Return [x, y] of the center of cell containing provided text 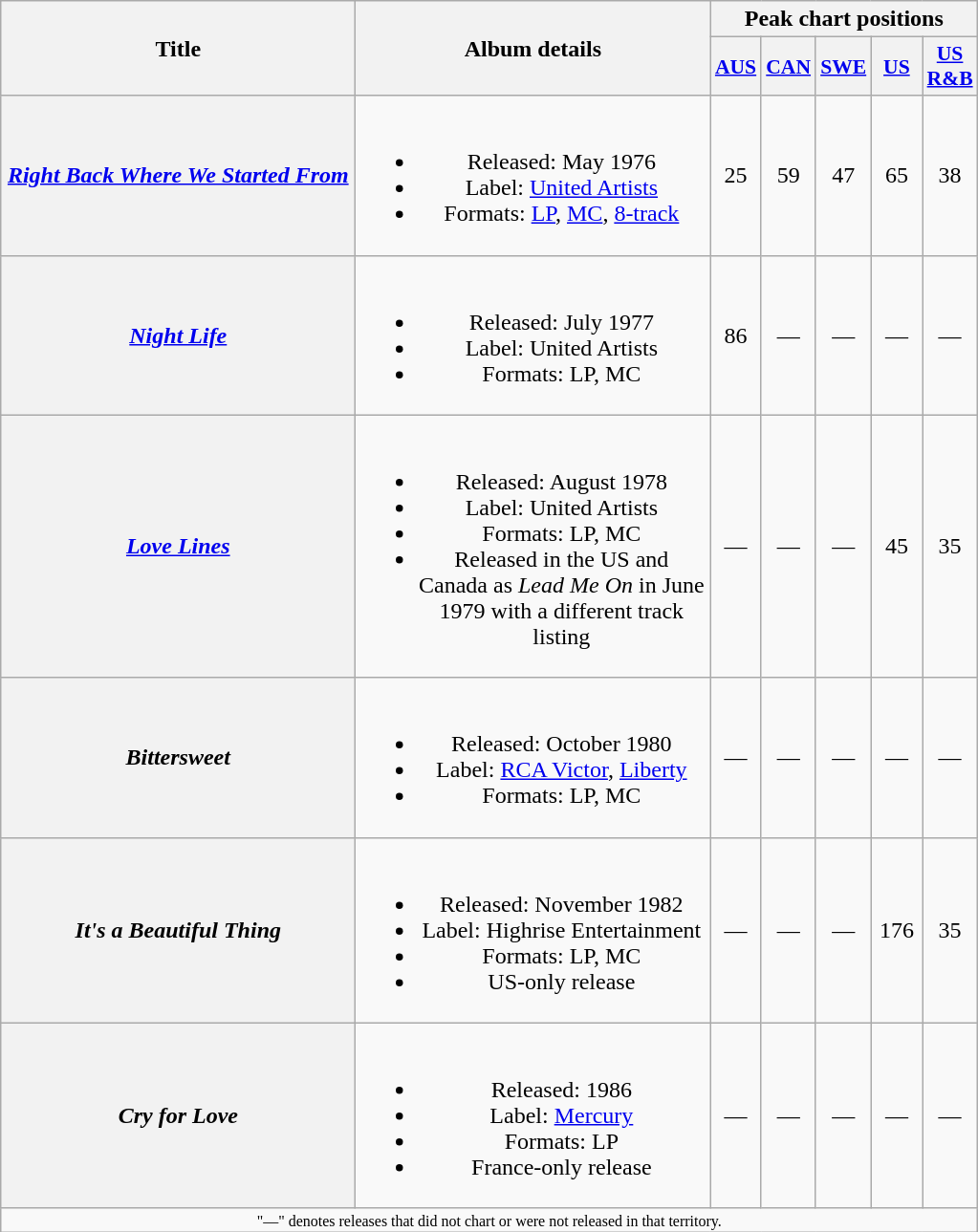
Released: November 1982Label: Highrise EntertainmentFormats: LP, MCUS-only release [533, 930]
US R&B [950, 67]
176 [897, 930]
45 [897, 547]
Released: May 1976Label: United ArtistsFormats: LP, MC, 8-track [533, 176]
"—" denotes releases that did not chart or were not released in that territory. [489, 1220]
Peak chart positions [844, 19]
Love Lines [178, 547]
Released: 1986Label: MercuryFormats: LPFrance-only release [533, 1115]
It's a Beautiful Thing [178, 930]
59 [788, 176]
25 [736, 176]
Cry for Love [178, 1115]
Title [178, 48]
47 [843, 176]
Released: August 1978Label: United ArtistsFormats: LP, MCReleased in the US and Canada as Lead Me On in June 1979 with a different track listing [533, 547]
Night Life [178, 335]
Bittersweet [178, 757]
38 [950, 176]
SWE [843, 67]
Album details [533, 48]
65 [897, 176]
US [897, 67]
CAN [788, 67]
AUS [736, 67]
86 [736, 335]
Right Back Where We Started From [178, 176]
Released: July 1977Label: United ArtistsFormats: LP, MC [533, 335]
Released: October 1980Label: RCA Victor, LibertyFormats: LP, MC [533, 757]
